Return (X, Y) of the center of cell containing provided text 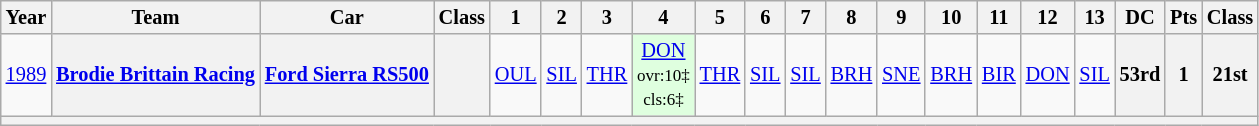
3 (607, 17)
OUL (516, 75)
10 (951, 17)
DC (1140, 17)
Team (156, 17)
Ford Sierra RS500 (347, 75)
11 (999, 17)
4 (664, 17)
53rd (1140, 75)
Pts (1184, 17)
Car (347, 17)
1989 (26, 75)
SNE (901, 75)
21st (1230, 75)
9 (901, 17)
2 (561, 17)
6 (765, 17)
BIR (999, 75)
7 (805, 17)
DONovr:10‡cls:6‡ (664, 75)
Year (26, 17)
5 (720, 17)
DON (1048, 75)
8 (852, 17)
12 (1048, 17)
Brodie Brittain Racing (156, 75)
13 (1094, 17)
